Pinpoint the cell where the given text exists, returning its [x, y] midpoint coordinate. 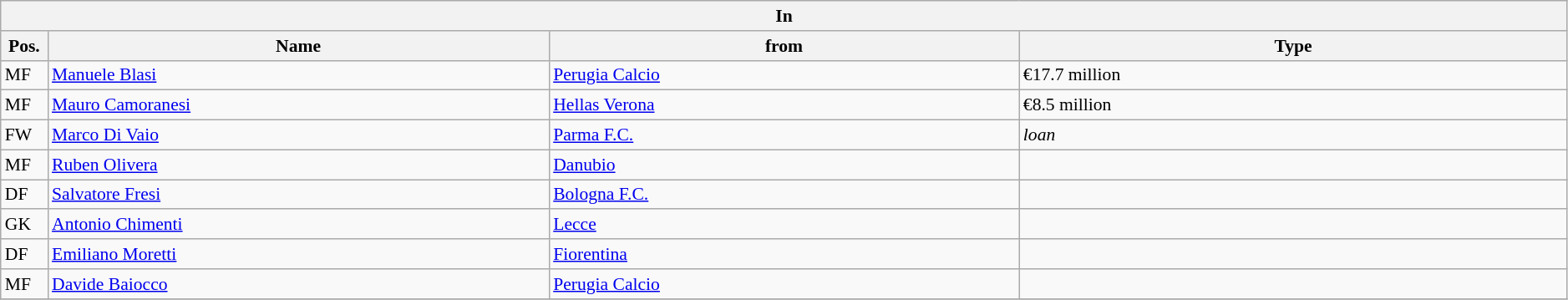
Manuele Blasi [298, 75]
Fiorentina [784, 254]
Marco Di Vaio [298, 135]
In [784, 16]
Davide Baiocco [298, 284]
Emiliano Moretti [298, 254]
loan [1293, 135]
Pos. [24, 46]
Lecce [784, 225]
€17.7 million [1293, 75]
Type [1293, 46]
FW [24, 135]
Antonio Chimenti [298, 225]
Name [298, 46]
Hellas Verona [784, 105]
Salvatore Fresi [298, 195]
Mauro Camoranesi [298, 105]
Ruben Olivera [298, 165]
GK [24, 225]
€8.5 million [1293, 105]
Bologna F.C. [784, 195]
Danubio [784, 165]
Parma F.C. [784, 135]
from [784, 46]
